For the text-containing cell, return its midpoint in [x, y] coordinate format. 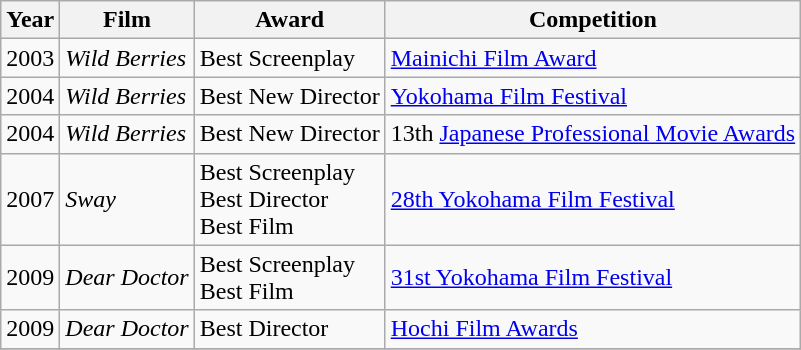
13th Japanese Professional Movie Awards [592, 134]
Sway [127, 199]
2003 [30, 58]
Best Director [290, 329]
Film [127, 20]
Yokohama Film Festival [592, 96]
Best Screenplay [290, 58]
2007 [30, 199]
31st Yokohama Film Festival [592, 278]
Mainichi Film Award [592, 58]
Best Screenplay Best Film [290, 278]
Competition [592, 20]
Best Screenplay Best Director Best Film [290, 199]
Hochi Film Awards [592, 329]
28th Yokohama Film Festival [592, 199]
Year [30, 20]
Award [290, 20]
